Capture the cell that displays the provided text and extract its [x, y] central coordinate. 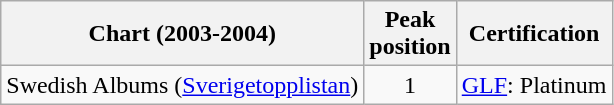
Peakposition [410, 34]
1 [410, 85]
Chart (2003-2004) [182, 34]
GLF: Platinum [534, 85]
Certification [534, 34]
Swedish Albums (Sverigetopplistan) [182, 85]
